For the text-containing cell, return its midpoint in [x, y] coordinate format. 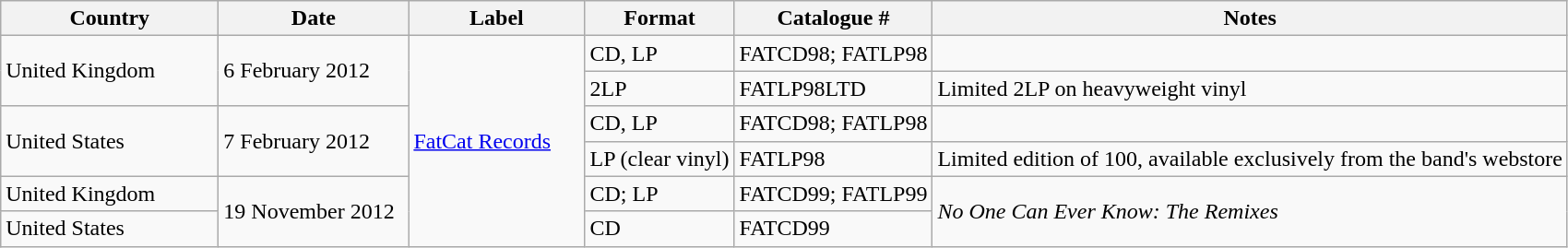
Notes [1251, 18]
FATCD99; FATLP99 [834, 194]
No One Can Ever Know: The Remixes [1251, 211]
LP (clear vinyl) [659, 159]
FATLP98 [834, 159]
Label [496, 18]
Format [659, 18]
Catalogue # [834, 18]
2LP [659, 89]
7 February 2012 [314, 141]
6 February 2012 [314, 71]
CD; LP [659, 194]
FATCD99 [834, 229]
19 November 2012 [314, 211]
Date [314, 18]
FATLP98LTD [834, 89]
FatCat Records [496, 141]
Limited edition of 100, available exclusively from the band's webstore [1251, 159]
Country [110, 18]
Limited 2LP on heavyweight vinyl [1251, 89]
CD [659, 229]
